Identify which cell holds the provided text, then report its (X, Y) central coordinate. 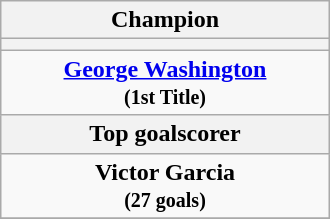
Champion (165, 20)
Top goalscorer (165, 134)
Victor Garcia (27 goals) (165, 186)
George Washington(1st Title) (165, 82)
